Locate the cell with the specified text and output its [x, y] center coordinate. 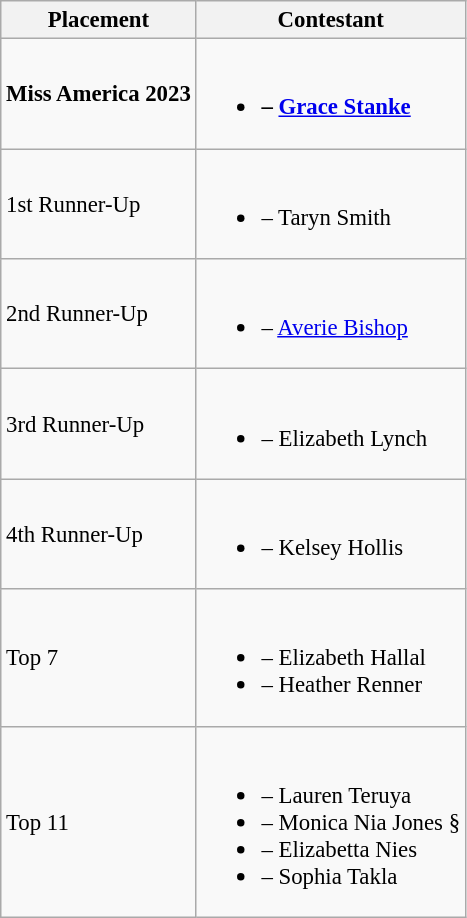
Contestant [330, 20]
1st Runner-Up [98, 204]
– Averie Bishop [330, 314]
– Kelsey Hollis [330, 534]
– Elizabeth Lynch [330, 424]
– Taryn Smith [330, 204]
Miss America 2023 [98, 94]
Top 7 [98, 658]
Placement [98, 20]
– Lauren Teruya – Monica Nia Jones § – Elizabetta Nies – Sophia Takla [330, 822]
– Grace Stanke [330, 94]
3rd Runner-Up [98, 424]
4th Runner-Up [98, 534]
Top 11 [98, 822]
2nd Runner-Up [98, 314]
– Elizabeth Hallal – Heather Renner [330, 658]
